Pinpoint the cell where the given text exists, returning its [x, y] midpoint coordinate. 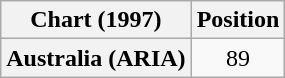
Position [238, 20]
Australia (ARIA) [96, 58]
89 [238, 58]
Chart (1997) [96, 20]
